Return [X, Y] of the center of cell containing provided text 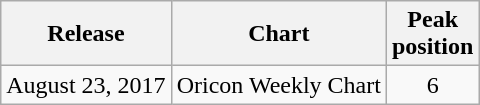
Release [86, 34]
Chart [278, 34]
Peakposition [432, 34]
6 [432, 85]
August 23, 2017 [86, 85]
Oricon Weekly Chart [278, 85]
